Return (X, Y) of the center of cell containing provided text 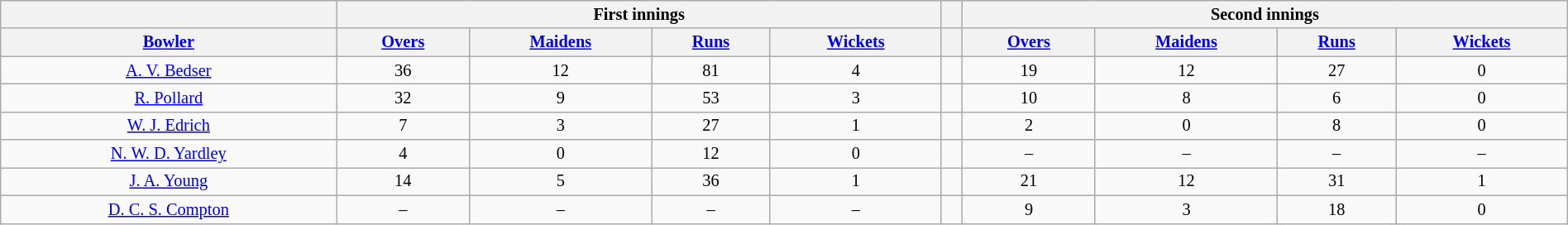
A. V. Bedser (169, 70)
Bowler (169, 42)
7 (404, 126)
D. C. S. Compton (169, 209)
Second innings (1265, 14)
R. Pollard (169, 98)
6 (1336, 98)
18 (1336, 209)
N. W. D. Yardley (169, 154)
53 (711, 98)
W. J. Edrich (169, 126)
19 (1029, 70)
21 (1029, 181)
5 (561, 181)
2 (1029, 126)
14 (404, 181)
10 (1029, 98)
First innings (639, 14)
J. A. Young (169, 181)
32 (404, 98)
81 (711, 70)
31 (1336, 181)
